Locate the cell with the specified text and output its [X, Y] center coordinate. 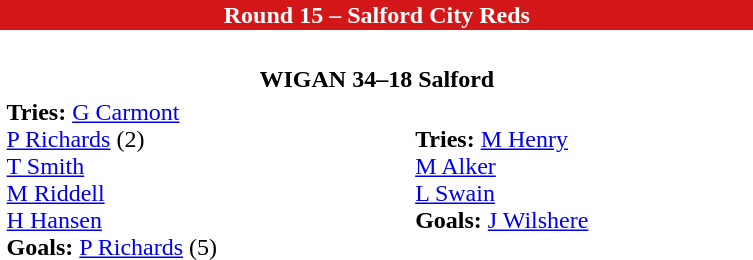
WIGAN 34–18 Salford [376, 79]
Round 15 – Salford City Reds [377, 15]
